Determine the [X, Y] coordinate at the center of the cell enclosing the given text.  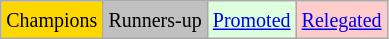
Champions [52, 20]
Promoted [252, 20]
Relegated [342, 20]
Runners-up [155, 20]
